Scan for the cell matching the given text and deliver its [x, y] coordinate at center. 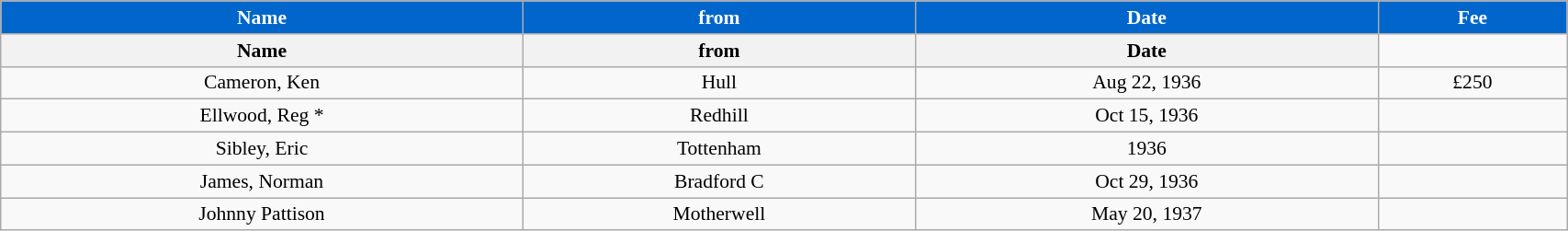
Cameron, Ken [262, 83]
Ellwood, Reg * [262, 116]
Motherwell [718, 214]
James, Norman [262, 181]
Bradford C [718, 181]
Aug 22, 1936 [1147, 83]
£250 [1472, 83]
Fee [1472, 17]
Oct 29, 1936 [1147, 181]
Oct 15, 1936 [1147, 116]
Tottenham [718, 149]
1936 [1147, 149]
Johnny Pattison [262, 214]
May 20, 1937 [1147, 214]
Sibley, Eric [262, 149]
Redhill [718, 116]
Hull [718, 83]
